Extract the [x, y] coordinate from the center of the cell holding the provided text.  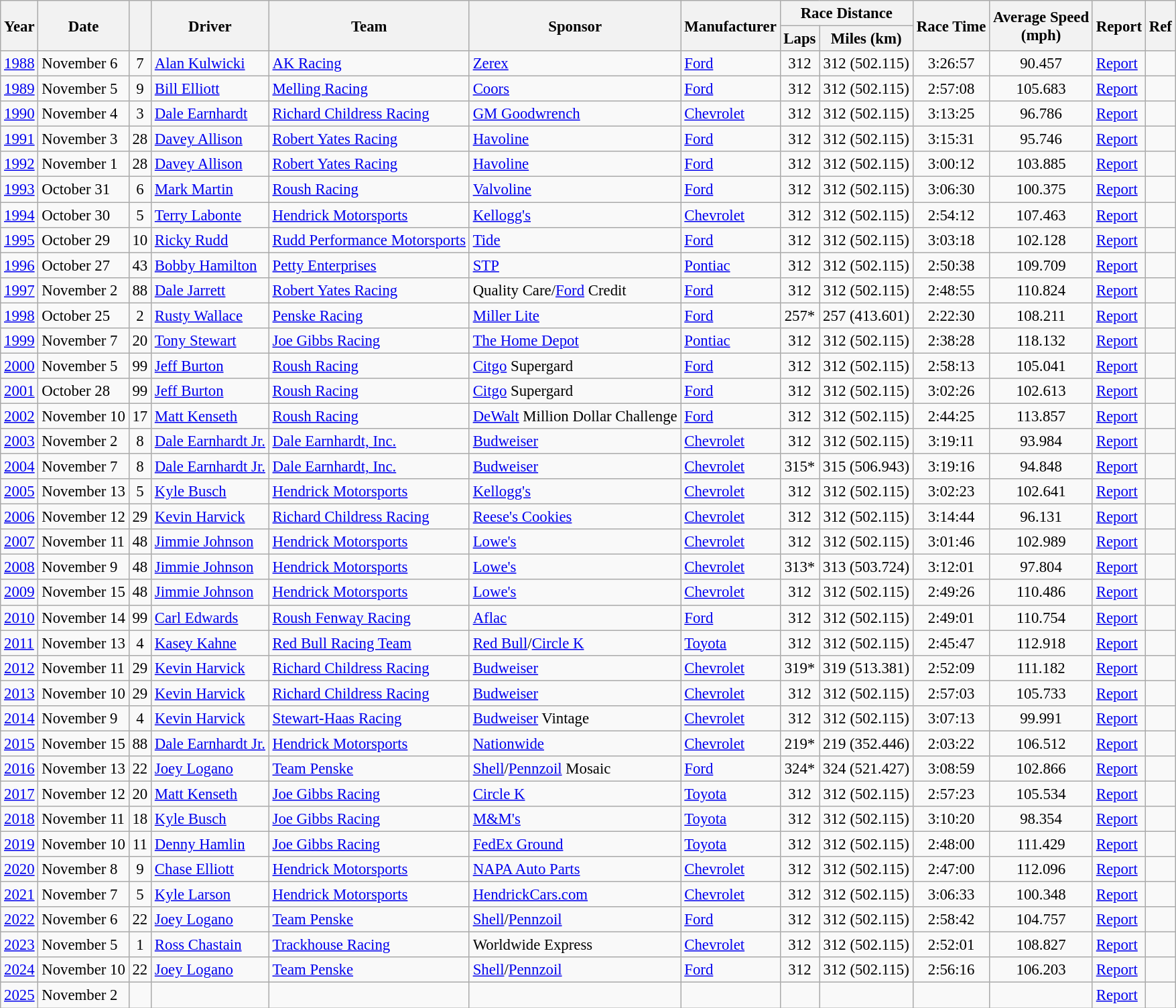
1996 [19, 265]
Alan Kulwicki [210, 64]
November 4 [83, 114]
1999 [19, 341]
Circle K [575, 794]
2:57:03 [951, 693]
2:38:28 [951, 341]
1989 [19, 89]
Driver [210, 25]
3:10:20 [951, 819]
1 [139, 945]
NAPA Auto Parts [575, 869]
2:47:00 [951, 869]
94.848 [1041, 467]
1988 [19, 64]
Kasey Kahne [210, 643]
2011 [19, 643]
Miles (km) [866, 39]
2024 [19, 970]
Rudd Performance Motorsports [369, 240]
3:06:33 [951, 895]
Valvoline [575, 190]
Miller Lite [575, 315]
October 28 [83, 391]
98.354 [1041, 819]
95.746 [1041, 139]
Roush Fenway Racing [369, 618]
110.754 [1041, 618]
3:08:59 [951, 769]
102.641 [1041, 492]
Manufacturer [730, 25]
107.463 [1041, 215]
96.131 [1041, 517]
2000 [19, 366]
Red Bull/Circle K [575, 643]
2:49:26 [951, 593]
112.918 [1041, 643]
3:26:57 [951, 64]
Tony Stewart [210, 341]
2:48:00 [951, 845]
M&M's [575, 819]
6 [139, 190]
3:06:30 [951, 190]
Team [369, 25]
DeWalt Million Dollar Challenge [575, 416]
Petty Enterprises [369, 265]
2:57:08 [951, 89]
Date [83, 25]
102.866 [1041, 769]
1997 [19, 290]
2:48:55 [951, 290]
2007 [19, 542]
2018 [19, 819]
2:44:25 [951, 416]
3:02:26 [951, 391]
313* [800, 567]
96.786 [1041, 114]
Rusty Wallace [210, 315]
Ricky Rudd [210, 240]
Terry Labonte [210, 215]
105.534 [1041, 794]
2:50:38 [951, 265]
112.096 [1041, 869]
Race Distance [846, 13]
3:02:23 [951, 492]
FedEx Ground [575, 845]
November 1 [83, 164]
2017 [19, 794]
2025 [19, 995]
324* [800, 769]
2:49:01 [951, 618]
2003 [19, 441]
43 [139, 265]
102.128 [1041, 240]
219 (352.446) [866, 743]
Kyle Larson [210, 895]
1992 [19, 164]
3:14:44 [951, 517]
1994 [19, 215]
Race Time [951, 25]
2004 [19, 467]
Worldwide Express [575, 945]
1998 [19, 315]
118.132 [1041, 341]
Penske Racing [369, 315]
Sponsor [575, 25]
Nationwide [575, 743]
90.457 [1041, 64]
324 (521.427) [866, 769]
2015 [19, 743]
2:52:09 [951, 668]
Melling Racing [369, 89]
2012 [19, 668]
Laps [800, 39]
1993 [19, 190]
STP [575, 265]
2:58:42 [951, 920]
2023 [19, 945]
102.613 [1041, 391]
Budweiser Vintage [575, 719]
108.211 [1041, 315]
November 8 [83, 869]
93.984 [1041, 441]
2021 [19, 895]
105.683 [1041, 89]
3:12:01 [951, 567]
113.857 [1041, 416]
Bobby Hamilton [210, 265]
2013 [19, 693]
7 [139, 64]
2:57:23 [951, 794]
99.991 [1041, 719]
Ref [1161, 25]
Shell/Pennzoil Mosaic [575, 769]
257* [800, 315]
105.041 [1041, 366]
October 29 [83, 240]
2 [139, 315]
Zerex [575, 64]
Mark Martin [210, 190]
Red Bull Racing Team [369, 643]
October 27 [83, 265]
2:22:30 [951, 315]
100.375 [1041, 190]
October 25 [83, 315]
111.429 [1041, 845]
100.348 [1041, 895]
Tide [575, 240]
3:13:25 [951, 114]
106.203 [1041, 970]
3:03:18 [951, 240]
2006 [19, 517]
Average Speed(mph) [1041, 25]
3 [139, 114]
Denny Hamlin [210, 845]
2002 [19, 416]
108.827 [1041, 945]
106.512 [1041, 743]
1995 [19, 240]
October 31 [83, 190]
2022 [19, 920]
Bill Elliott [210, 89]
Stewart-Haas Racing [369, 719]
3:01:46 [951, 542]
Trackhouse Racing [369, 945]
2020 [19, 869]
109.709 [1041, 265]
104.757 [1041, 920]
10 [139, 240]
103.885 [1041, 164]
Carl Edwards [210, 618]
1990 [19, 114]
2001 [19, 391]
315* [800, 467]
11 [139, 845]
3:19:11 [951, 441]
18 [139, 819]
October 30 [83, 215]
November 3 [83, 139]
2:03:22 [951, 743]
Year [19, 25]
319 (513.381) [866, 668]
2:58:13 [951, 366]
2005 [19, 492]
GM Goodwrench [575, 114]
110.486 [1041, 593]
2016 [19, 769]
97.804 [1041, 567]
102.989 [1041, 542]
HendrickCars.com [575, 895]
1991 [19, 139]
17 [139, 416]
3:00:12 [951, 164]
Reese's Cookies [575, 517]
November 14 [83, 618]
3:07:13 [951, 719]
2019 [19, 845]
Coors [575, 89]
Quality Care/Ford Credit [575, 290]
2:45:47 [951, 643]
2014 [19, 719]
2:56:16 [951, 970]
Dale Earnhardt [210, 114]
Aflac [575, 618]
2:54:12 [951, 215]
2010 [19, 618]
110.824 [1041, 290]
Dale Jarrett [210, 290]
3:19:16 [951, 467]
The Home Depot [575, 341]
219* [800, 743]
3:15:31 [951, 139]
111.182 [1041, 668]
315 (506.943) [866, 467]
Ross Chastain [210, 945]
313 (503.724) [866, 567]
2008 [19, 567]
2009 [19, 593]
105.733 [1041, 693]
AK Racing [369, 64]
Chase Elliott [210, 869]
2:52:01 [951, 945]
319* [800, 668]
257 (413.601) [866, 315]
